Determine the (x, y) coordinate at the center of the cell enclosing the given text.  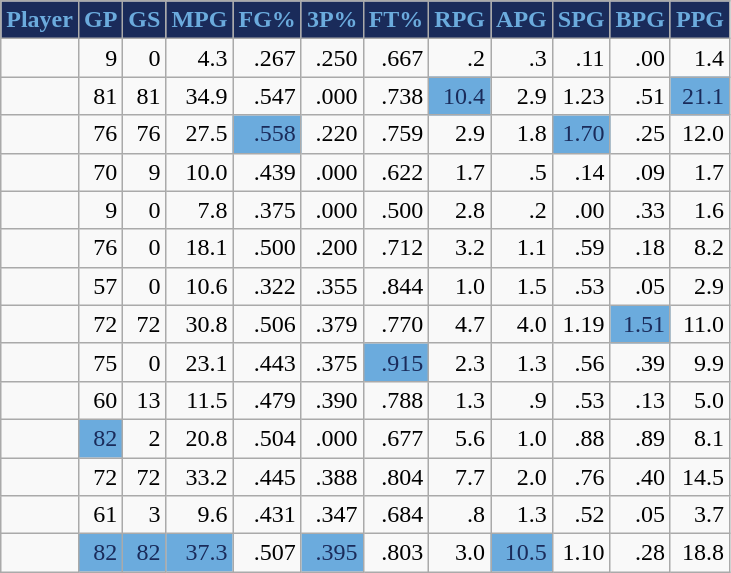
.89 (640, 438)
.39 (640, 362)
.431 (267, 515)
.267 (267, 58)
1.5 (522, 286)
.88 (581, 438)
.622 (396, 172)
.667 (396, 58)
11.5 (200, 400)
.13 (640, 400)
4.3 (200, 58)
MPG (200, 20)
.558 (267, 134)
.439 (267, 172)
7.7 (460, 477)
18.8 (700, 553)
9.9 (700, 362)
70 (100, 172)
30.8 (200, 324)
1.70 (581, 134)
.507 (267, 553)
8.1 (700, 438)
PPG (700, 20)
34.9 (200, 96)
27.5 (200, 134)
.712 (396, 248)
4.7 (460, 324)
3 (144, 515)
33.2 (200, 477)
.40 (640, 477)
.804 (396, 477)
.25 (640, 134)
.52 (581, 515)
FG% (267, 20)
.14 (581, 172)
.770 (396, 324)
2 (144, 438)
7.8 (200, 210)
.547 (267, 96)
18.1 (200, 248)
.76 (581, 477)
GS (144, 20)
14.5 (700, 477)
.844 (396, 286)
GP (100, 20)
.33 (640, 210)
.504 (267, 438)
5.6 (460, 438)
4.0 (522, 324)
.443 (267, 362)
60 (100, 400)
23.1 (200, 362)
1.6 (700, 210)
9.6 (200, 515)
.738 (396, 96)
.11 (581, 58)
1.4 (700, 58)
.677 (396, 438)
.759 (396, 134)
.322 (267, 286)
3P% (332, 20)
.479 (267, 400)
Player (40, 20)
APG (522, 20)
.388 (332, 477)
.8 (460, 515)
.347 (332, 515)
13 (144, 400)
11.0 (700, 324)
.445 (267, 477)
1.1 (522, 248)
.56 (581, 362)
1.19 (581, 324)
.395 (332, 553)
1.10 (581, 553)
57 (100, 286)
.5 (522, 172)
.250 (332, 58)
10.4 (460, 96)
2.8 (460, 210)
75 (100, 362)
FT% (396, 20)
RPG (460, 20)
.18 (640, 248)
SPG (581, 20)
2.3 (460, 362)
3.7 (700, 515)
10.6 (200, 286)
.506 (267, 324)
2.0 (522, 477)
.3 (522, 58)
12.0 (700, 134)
.59 (581, 248)
1.8 (522, 134)
10.0 (200, 172)
20.8 (200, 438)
37.3 (200, 553)
.390 (332, 400)
.9 (522, 400)
.379 (332, 324)
8.2 (700, 248)
.355 (332, 286)
.915 (396, 362)
3.0 (460, 553)
3.2 (460, 248)
61 (100, 515)
.51 (640, 96)
.684 (396, 515)
1.23 (581, 96)
.09 (640, 172)
.803 (396, 553)
21.1 (700, 96)
BPG (640, 20)
1.51 (640, 324)
5.0 (700, 400)
.28 (640, 553)
.788 (396, 400)
.200 (332, 248)
.220 (332, 134)
10.5 (522, 553)
